Extract the (X, Y) coordinate from the center of the cell holding the provided text.  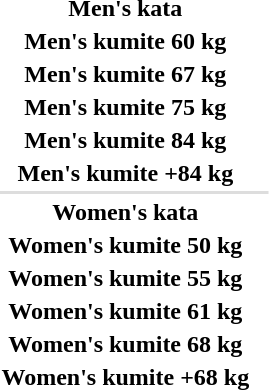
Women's kumite 50 kg (126, 245)
Men's kumite 60 kg (126, 41)
Women's kumite 68 kg (126, 344)
Women's kumite 61 kg (126, 311)
Women's kumite 55 kg (126, 278)
Men's kumite +84 kg (126, 173)
Men's kumite 84 kg (126, 140)
Men's kumite 75 kg (126, 107)
Women's kata (126, 212)
Men's kumite 67 kg (126, 74)
